Find where the given text appears and provide that cell's center as (x, y) coordinate. 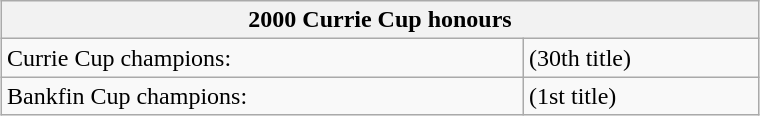
2000 Currie Cup honours (380, 20)
Currie Cup champions: (263, 58)
(1st title) (640, 96)
Bankfin Cup champions: (263, 96)
(30th title) (640, 58)
